Locate the cell with the specified text and output its (x, y) center coordinate. 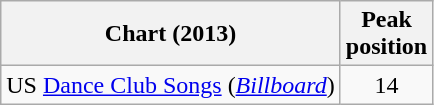
US Dance Club Songs (Billboard) (171, 85)
Peakposition (386, 34)
Chart (2013) (171, 34)
14 (386, 85)
